Provide the (x, y) coordinate of the cell's center where the given text is located.  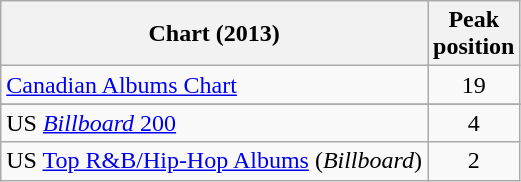
Chart (2013) (214, 34)
Canadian Albums Chart (214, 85)
US Billboard 200 (214, 123)
19 (474, 85)
2 (474, 161)
4 (474, 123)
Peakposition (474, 34)
US Top R&B/Hip-Hop Albums (Billboard) (214, 161)
